Scan for the cell matching the given text and deliver its (x, y) coordinate at center. 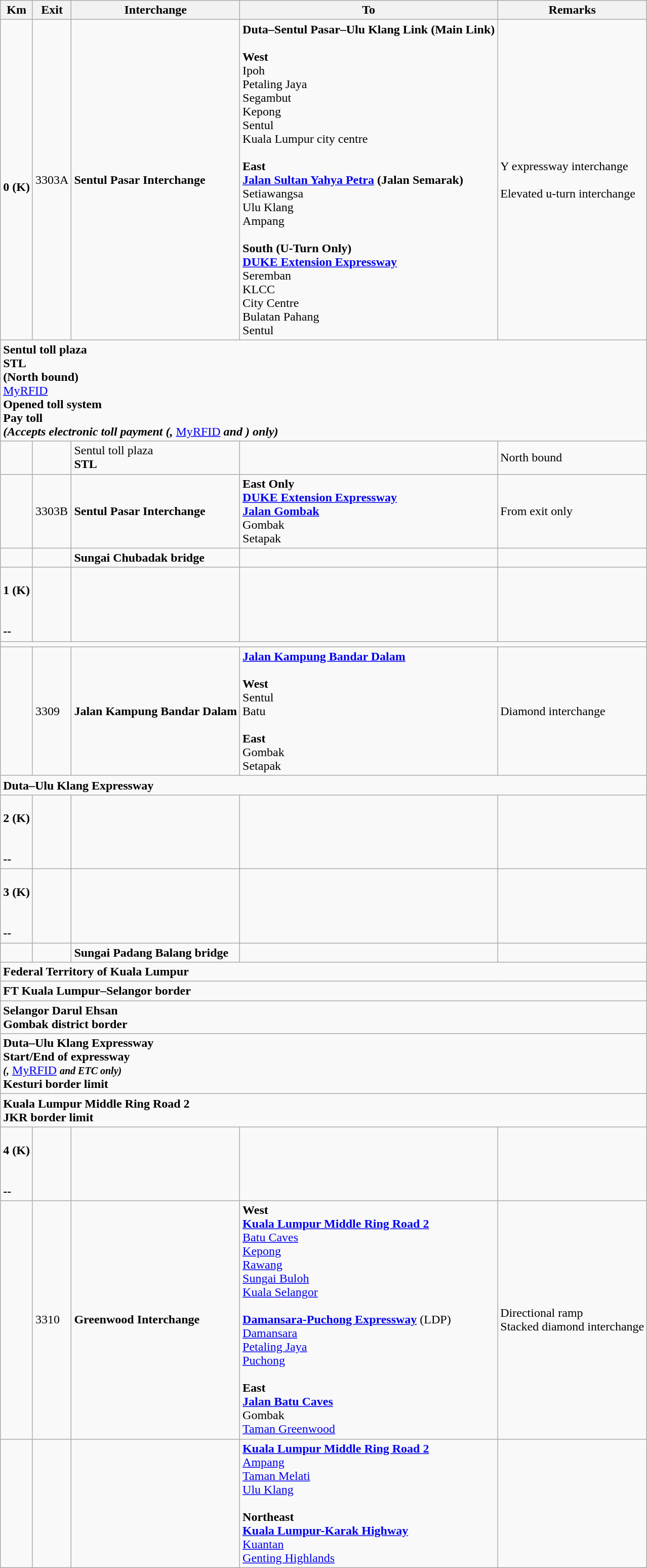
To (369, 10)
Jalan Kampung Bandar Dalam (156, 711)
3303B (52, 511)
From exit only (572, 511)
3310 (52, 1320)
1 (K)-- (17, 604)
Selangor Darul EhsanGombak district border (324, 1017)
3303A (52, 180)
FT Kuala Lumpur–Selangor border (324, 991)
2 (K)-- (17, 832)
Greenwood Interchange (156, 1320)
Interchange (156, 10)
Kuala Lumpur Middle Ring Road 2JKR border limit (324, 1110)
Km (17, 10)
Kuala Lumpur Middle Ring Road 2AmpangTaman MelatiUlu KlangNortheast Kuala Lumpur-Karak HighwayKuantanGenting Highlands (369, 1503)
3309 (52, 711)
3 (K)-- (17, 906)
Sungai Padang Balang bridge (156, 953)
0 (K) (17, 180)
Federal Territory of Kuala Lumpur (324, 972)
North bound (572, 458)
Directional rampStacked diamond interchange (572, 1320)
Sentul toll plazaSTL(North bound)MyRFID Opened toll systemPay toll(Accepts electronic toll payment (, MyRFID and ) only) (324, 390)
Duta–Ulu Klang ExpresswayStart/End of expressway(, MyRFID and ETC only)Kesturi border limit (324, 1064)
Jalan Kampung Bandar DalamWestSentulBatuEastGombakSetapak (369, 711)
Remarks (572, 10)
Exit (52, 10)
East OnlyDUKE Extension Expressway Jalan GombakGombakSetapak (369, 511)
4 (K)-- (17, 1164)
Duta–Ulu Klang Expressway (324, 785)
Y expressway interchangeElevated u-turn interchange (572, 180)
Sungai Chubadak bridge (156, 558)
Diamond interchange (572, 711)
Sentul toll plazaSTL (156, 458)
